Capture the cell that displays the provided text and extract its [x, y] central coordinate. 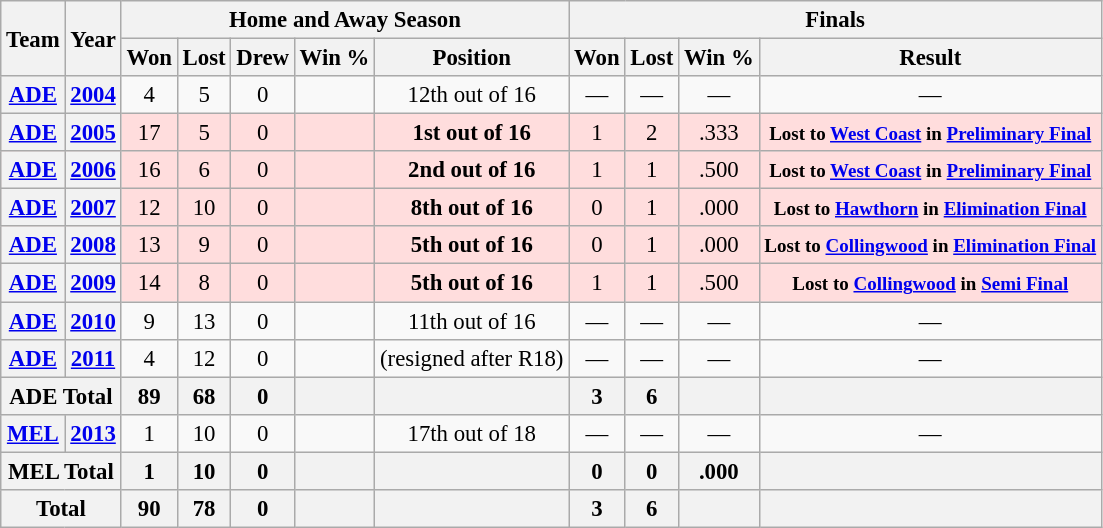
2011 [93, 358]
8 [204, 283]
Total [61, 509]
Lost to Hawthorn in Elimination Final [930, 208]
Home and Away Season [345, 20]
68 [204, 396]
Team [33, 38]
2006 [93, 170]
2013 [93, 433]
2004 [93, 95]
1st out of 16 [472, 133]
2007 [93, 208]
Year [93, 38]
17 [149, 133]
89 [149, 396]
Position [472, 58]
17th out of 18 [472, 433]
Lost to Collingwood in Semi Final [930, 283]
16 [149, 170]
2 [652, 133]
8th out of 16 [472, 208]
Drew [262, 58]
Lost to Collingwood in Elimination Final [930, 245]
(resigned after R18) [472, 358]
78 [204, 509]
12th out of 16 [472, 95]
11th out of 16 [472, 321]
Result [930, 58]
2009 [93, 283]
.333 [719, 133]
2008 [93, 245]
90 [149, 509]
2010 [93, 321]
ADE Total [61, 396]
MEL [33, 433]
MEL Total [61, 471]
2nd out of 16 [472, 170]
2005 [93, 133]
Finals [836, 20]
14 [149, 283]
